Identify which cell holds the provided text, then report its [X, Y] central coordinate. 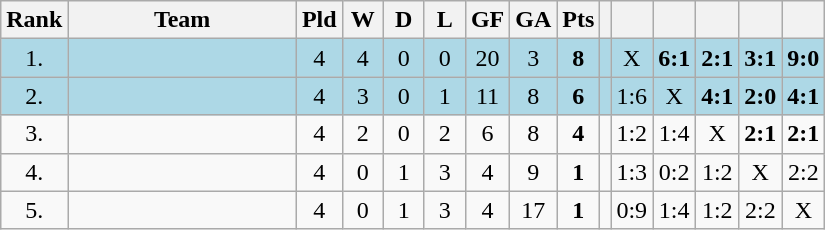
L [444, 20]
0:9 [632, 210]
6:1 [674, 58]
3. [34, 134]
Pts [578, 20]
GA [534, 20]
1. [34, 58]
Rank [34, 20]
2. [34, 96]
17 [534, 210]
20 [487, 58]
2:0 [760, 96]
Pld [319, 20]
GF [487, 20]
W [362, 20]
0:2 [674, 172]
9:0 [804, 58]
3:1 [760, 58]
11 [487, 96]
4. [34, 172]
1:3 [632, 172]
Team [182, 20]
9 [534, 172]
5. [34, 210]
D [404, 20]
1:6 [632, 96]
